Determine the (X, Y) coordinate at the center of the cell enclosing the given text.  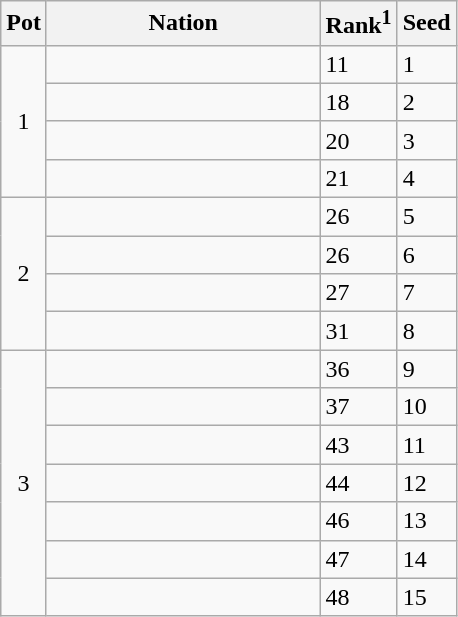
37 (358, 407)
5 (426, 217)
15 (426, 597)
Rank1 (358, 24)
48 (358, 597)
Nation (183, 24)
46 (358, 521)
18 (358, 102)
21 (358, 178)
13 (426, 521)
27 (358, 293)
6 (426, 255)
7 (426, 293)
36 (358, 369)
Pot (24, 24)
4 (426, 178)
20 (358, 140)
12 (426, 483)
44 (358, 483)
14 (426, 559)
8 (426, 331)
Seed (426, 24)
47 (358, 559)
9 (426, 369)
31 (358, 331)
10 (426, 407)
43 (358, 445)
